Scan for the cell matching the given text and deliver its [x, y] coordinate at center. 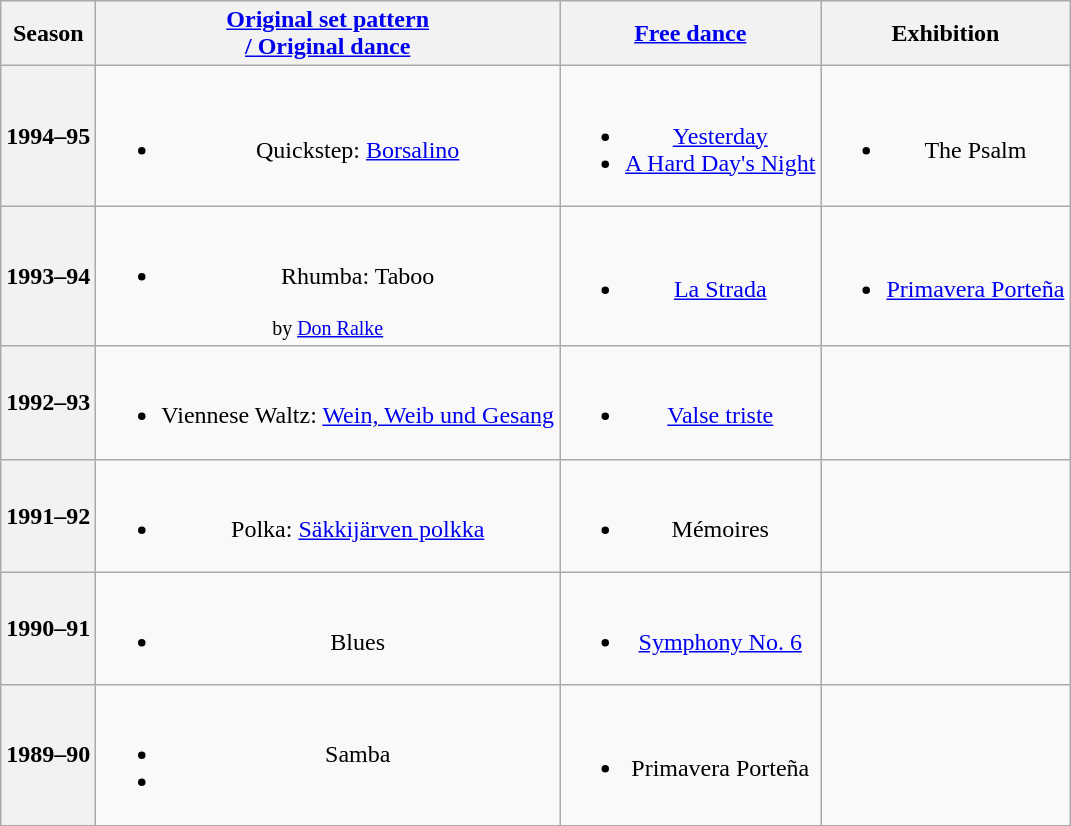
1989–90 [48, 755]
Blues [328, 628]
1991–92 [48, 516]
YesterdayA Hard Day's Night [690, 136]
Quickstep: Borsalino [328, 136]
Viennese Waltz: Wein, Weib und Gesang [328, 402]
1992–93 [48, 402]
Free dance [690, 34]
Valse triste [690, 402]
The Psalm [946, 136]
1990–91 [48, 628]
Symphony No. 6 [690, 628]
1994–95 [48, 136]
Original set pattern / Original dance [328, 34]
Exhibition [946, 34]
Polka: Säkkijärven polkka [328, 516]
La Strada [690, 276]
Season [48, 34]
Rhumba: Tabooby Don Ralke [328, 276]
Samba [328, 755]
1993–94 [48, 276]
Mémoires [690, 516]
